Scan for the cell matching the given text and deliver its (X, Y) coordinate at center. 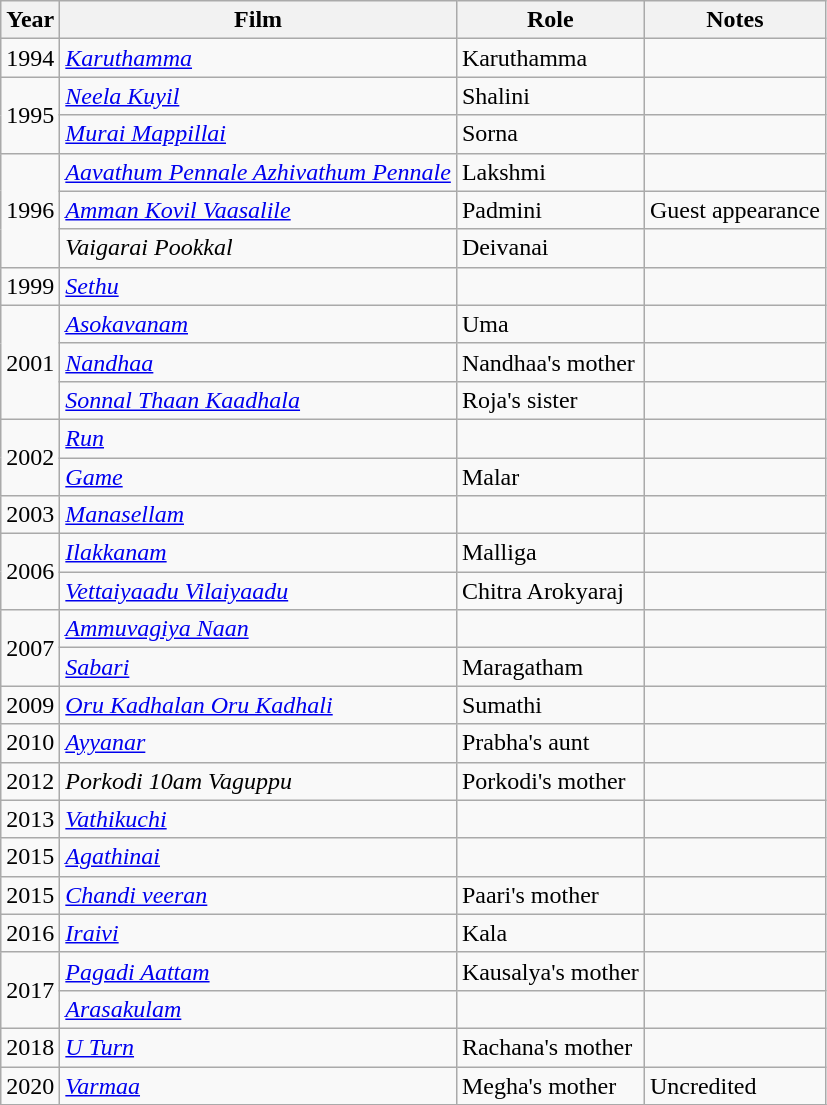
Murai Mappillai (258, 134)
2012 (30, 781)
Megha's mother (550, 1085)
Aavathum Pennale Azhivathum Pennale (258, 172)
Deivanai (550, 248)
Rachana's mother (550, 1047)
Agathinai (258, 857)
Oru Kadhalan Oru Kadhali (258, 705)
U Turn (258, 1047)
Shalini (550, 96)
2013 (30, 819)
Role (550, 20)
2002 (30, 457)
Chandi veeran (258, 895)
Porkodi 10am Vaguppu (258, 781)
Iraivi (258, 933)
Game (258, 477)
Lakshmi (550, 172)
2017 (30, 990)
Uma (550, 324)
Neela Kuyil (258, 96)
2006 (30, 572)
Sonnal Thaan Kaadhala (258, 400)
Padmini (550, 210)
Notes (734, 20)
Malar (550, 477)
2020 (30, 1085)
Arasakulam (258, 1009)
Ilakkanam (258, 553)
Vathikuchi (258, 819)
2010 (30, 743)
Guest appearance (734, 210)
Ammuvagiya Naan (258, 629)
Sumathi (550, 705)
2003 (30, 515)
Kausalya's mother (550, 971)
Film (258, 20)
2007 (30, 648)
1995 (30, 115)
2016 (30, 933)
Ayyanar (258, 743)
Uncredited (734, 1085)
Roja's sister (550, 400)
Malliga (550, 553)
Porkodi's mother (550, 781)
2018 (30, 1047)
Prabha's aunt (550, 743)
Paari's mother (550, 895)
Year (30, 20)
Run (258, 438)
1999 (30, 286)
Pagadi Aattam (258, 971)
Sabari (258, 667)
Vettaiyaadu Vilaiyaadu (258, 591)
Amman Kovil Vaasalile (258, 210)
Varmaa (258, 1085)
Nandhaa (258, 362)
Sethu (258, 286)
Nandhaa's mother (550, 362)
Chitra Arokyaraj (550, 591)
Kala (550, 933)
Manasellam (258, 515)
1996 (30, 210)
Sorna (550, 134)
1994 (30, 58)
Vaigarai Pookkal (258, 248)
Maragatham (550, 667)
2001 (30, 362)
2009 (30, 705)
Asokavanam (258, 324)
